Provide the (x, y) coordinate of the cell's center where the given text is located.  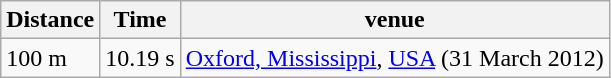
10.19 s (140, 58)
Oxford, Mississippi, USA (31 March 2012) (394, 58)
100 m (50, 58)
venue (394, 20)
Distance (50, 20)
Time (140, 20)
